From the cell containing the given text, extract its center point as [x, y] coordinate. 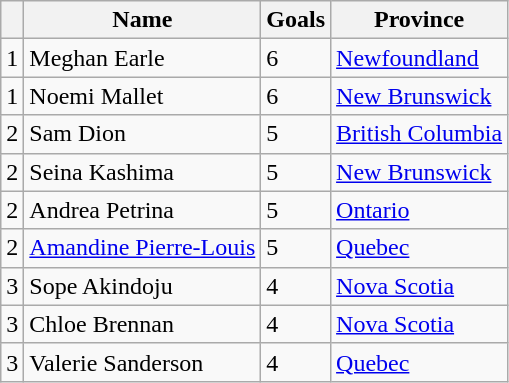
Province [420, 20]
Valerie Sanderson [142, 362]
Sope Akindoju [142, 286]
Noemi Mallet [142, 96]
Ontario [420, 210]
British Columbia [420, 134]
Chloe Brennan [142, 324]
Goals [296, 20]
Newfoundland [420, 58]
Seina Kashima [142, 172]
Meghan Earle [142, 58]
Andrea Petrina [142, 210]
Sam Dion [142, 134]
Amandine Pierre-Louis [142, 248]
Name [142, 20]
